Identify which cell holds the provided text, then report its (X, Y) central coordinate. 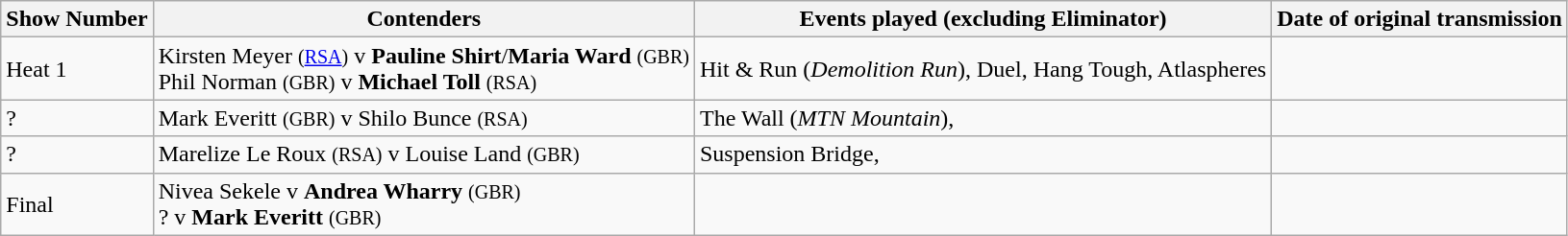
Kirsten Meyer (RSA) v Pauline Shirt/Maria Ward (GBR) Phil Norman (GBR) v Michael Toll (RSA) (423, 69)
Heat 1 (77, 69)
Nivea Sekele v Andrea Wharry (GBR) ? v Mark Everitt (GBR) (423, 203)
Date of original transmission (1420, 19)
Hit & Run (Demolition Run), Duel, Hang Tough, Atlaspheres (983, 69)
Marelize Le Roux (RSA) v Louise Land (GBR) (423, 154)
Mark Everitt (GBR) v Shilo Bunce (RSA) (423, 118)
The Wall (MTN Mountain), (983, 118)
Show Number (77, 19)
Suspension Bridge, (983, 154)
Final (77, 203)
Contenders (423, 19)
Events played (excluding Eliminator) (983, 19)
